Identify which cell holds the provided text, then report its [x, y] central coordinate. 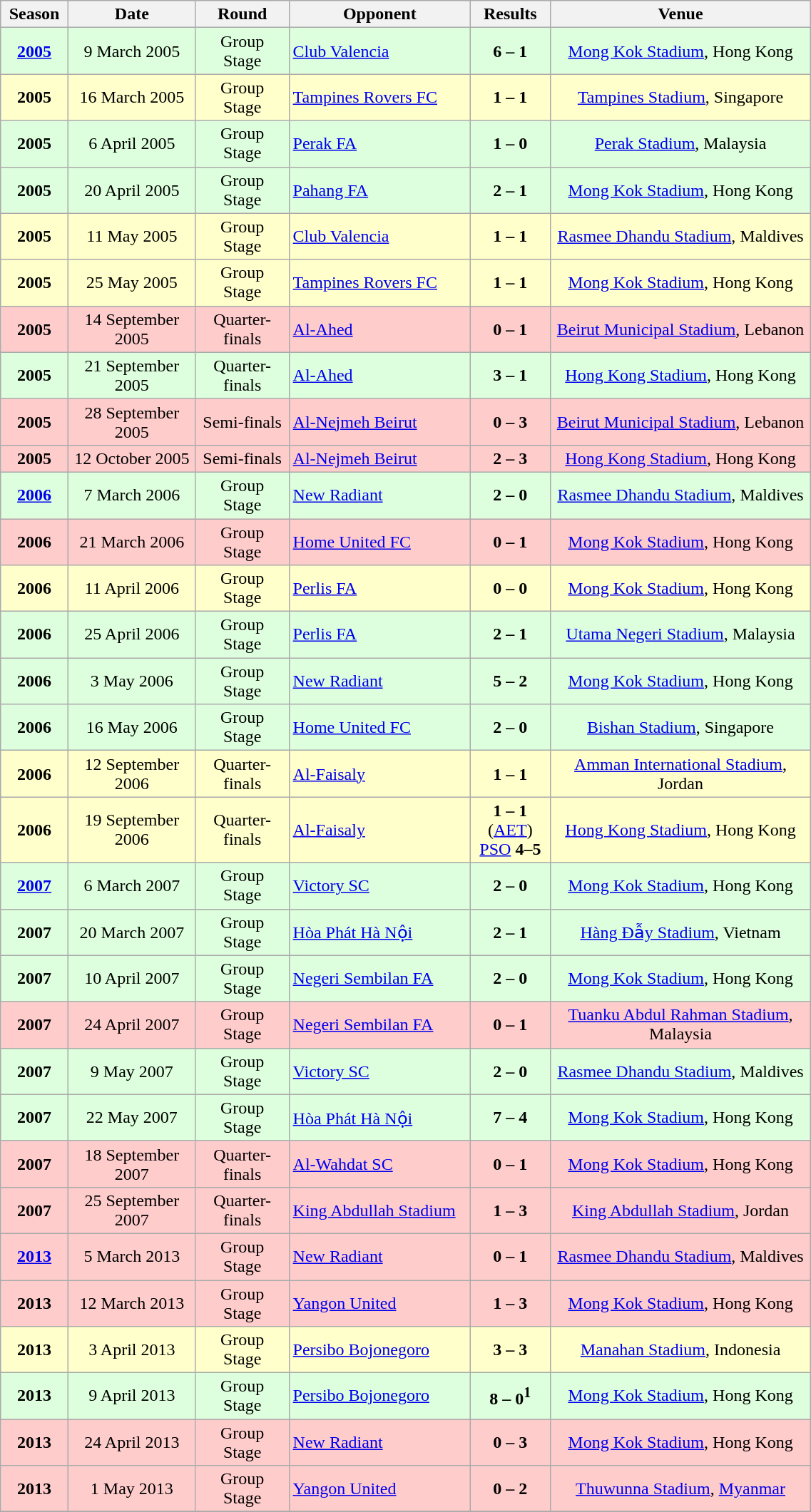
25 May 2005 [131, 282]
0 – 0 [511, 589]
0 – 2 [511, 1488]
Results [511, 14]
14 September 2005 [131, 329]
10 April 2007 [131, 978]
1 May 2013 [131, 1488]
3 – 3 [511, 1350]
16 May 2006 [131, 727]
6 March 2007 [131, 885]
Amman International Stadium, Jordan [680, 774]
3 May 2006 [131, 682]
2 – 3 [511, 458]
Perak Stadium, Malaysia [680, 144]
3 April 2013 [131, 1350]
King Abdullah Stadium [379, 1210]
8 – 01 [511, 1396]
21 September 2005 [131, 375]
5 March 2013 [131, 1256]
21 March 2006 [131, 542]
11 May 2005 [131, 237]
7 March 2006 [131, 495]
9 May 2007 [131, 1071]
Manahan Stadium, Indonesia [680, 1350]
28 September 2005 [131, 422]
5 – 2 [511, 682]
3 – 1 [511, 375]
12 September 2006 [131, 774]
Venue [680, 14]
12 October 2005 [131, 458]
Al-Wahdat SC [379, 1163]
9 March 2005 [131, 51]
20 March 2007 [131, 932]
19 September 2006 [131, 830]
Round [243, 14]
11 April 2006 [131, 589]
16 March 2005 [131, 97]
Tampines Stadium, Singapore [680, 97]
Bishan Stadium, Singapore [680, 727]
Season [34, 14]
6 – 1 [511, 51]
25 April 2006 [131, 634]
25 September 2007 [131, 1210]
Pahang FA [379, 190]
12 March 2013 [131, 1303]
7 – 4 [511, 1118]
Utama Negeri Stadium, Malaysia [680, 634]
Date [131, 14]
Thuwunna Stadium, Myanmar [680, 1488]
18 September 2007 [131, 1163]
1 – 1 (AET)PSO 4–5 [511, 830]
Hàng Đẫy Stadium, Vietnam [680, 932]
King Abdullah Stadium, Jordan [680, 1210]
Opponent [379, 14]
9 April 2013 [131, 1396]
Perak FA [379, 144]
1 – 0 [511, 144]
20 April 2005 [131, 190]
Tuanku Abdul Rahman Stadium, Malaysia [680, 1025]
24 April 2007 [131, 1025]
24 April 2013 [131, 1443]
22 May 2007 [131, 1118]
6 April 2005 [131, 144]
